Locate the cell with the specified text and output its [x, y] center coordinate. 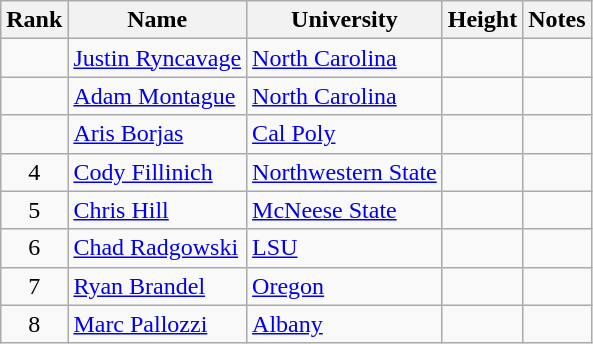
Cal Poly [345, 134]
6 [34, 248]
Oregon [345, 286]
7 [34, 286]
Chris Hill [158, 210]
Notes [557, 20]
LSU [345, 248]
Name [158, 20]
5 [34, 210]
Chad Radgowski [158, 248]
Adam Montague [158, 96]
4 [34, 172]
Northwestern State [345, 172]
Ryan Brandel [158, 286]
Justin Ryncavage [158, 58]
8 [34, 324]
University [345, 20]
Height [482, 20]
Cody Fillinich [158, 172]
McNeese State [345, 210]
Albany [345, 324]
Aris Borjas [158, 134]
Marc Pallozzi [158, 324]
Rank [34, 20]
